Detect which cell encompasses the target text, then output its [x, y] center coordinate. 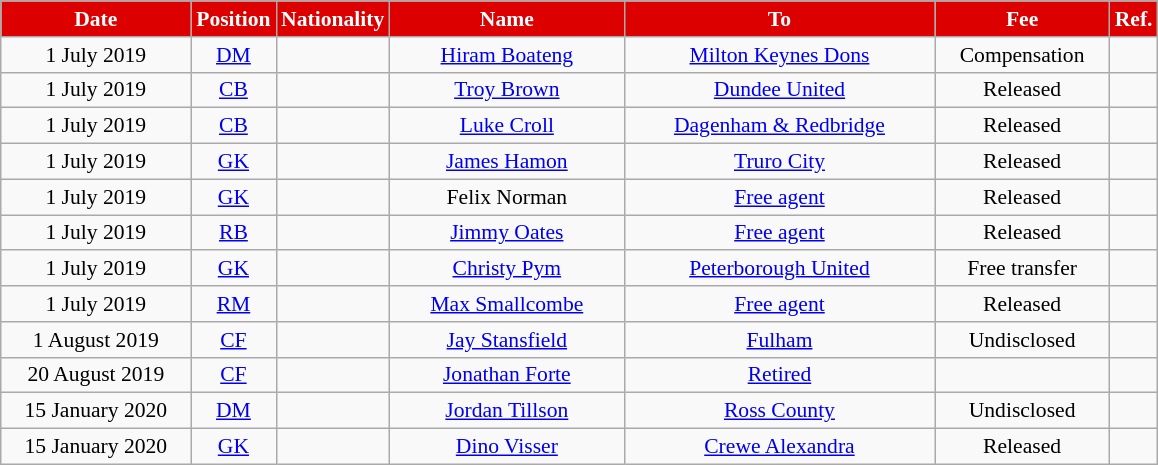
RB [234, 233]
1 August 2019 [96, 340]
Christy Pym [506, 269]
Felix Norman [506, 197]
Jordan Tillson [506, 411]
Compensation [1022, 55]
Name [506, 19]
Date [96, 19]
20 August 2019 [96, 375]
Truro City [779, 162]
Dagenham & Redbridge [779, 126]
Milton Keynes Dons [779, 55]
Dino Visser [506, 447]
Fee [1022, 19]
Fulham [779, 340]
Jonathan Forte [506, 375]
Troy Brown [506, 90]
RM [234, 304]
Ross County [779, 411]
Free transfer [1022, 269]
Nationality [332, 19]
Dundee United [779, 90]
To [779, 19]
Ref. [1134, 19]
Crewe Alexandra [779, 447]
Position [234, 19]
Hiram Boateng [506, 55]
Jay Stansfield [506, 340]
Retired [779, 375]
James Hamon [506, 162]
Max Smallcombe [506, 304]
Luke Croll [506, 126]
Peterborough United [779, 269]
Jimmy Oates [506, 233]
